Provide the [X, Y] coordinate of the cell's center where the given text is located.  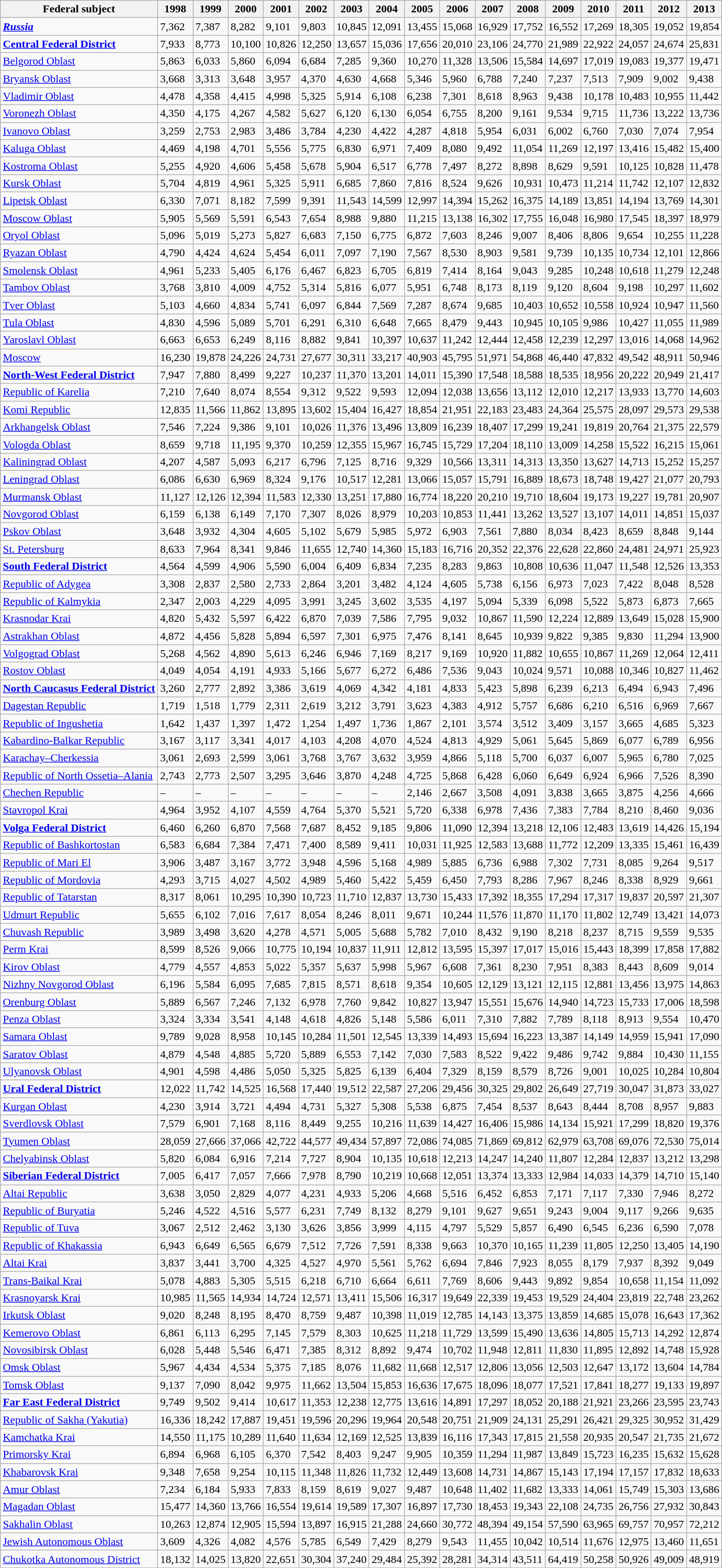
3,638 [175, 1193]
7,667 [704, 706]
5,246 [175, 1211]
17,832 [669, 1472]
6,494 [633, 688]
8,530 [458, 253]
10,025 [633, 1072]
8,282 [246, 27]
9,312 [317, 392]
9,169 [458, 653]
6,975 [387, 636]
7,909 [633, 79]
5,933 [246, 1489]
8,341 [246, 549]
5,584 [210, 984]
9,161 [528, 113]
3,157 [598, 723]
8,674 [458, 305]
9,739 [563, 253]
21,417 [704, 375]
6,422 [281, 619]
5,102 [317, 532]
4,790 [175, 253]
4,534 [246, 1368]
5,308 [387, 1106]
4,618 [317, 1019]
12,832 [704, 183]
Krasnodar Krai [79, 619]
3,498 [210, 932]
10,259 [317, 444]
16,980 [598, 218]
7,603 [458, 236]
4,115 [422, 1228]
8,218 [563, 932]
6,819 [422, 270]
2,347 [175, 601]
6,830 [351, 148]
72,530 [669, 1141]
2011 [633, 9]
5,166 [317, 671]
3,441 [210, 1263]
Omsk Oblast [79, 1368]
Ural Federal District [79, 1089]
15,729 [458, 444]
11,370 [351, 375]
4,820 [175, 619]
Perm Krai [79, 949]
4,524 [422, 740]
4,666 [704, 793]
18,397 [669, 218]
15,194 [704, 828]
10,359 [458, 1455]
4,797 [458, 1228]
6,159 [175, 514]
13,604 [669, 1368]
17,841 [598, 1385]
6,946 [351, 653]
5,454 [281, 253]
9,002 [669, 79]
5,375 [281, 1368]
11,655 [317, 549]
18,453 [492, 1507]
10,216 [387, 1124]
5,857 [528, 1228]
9,020 [175, 1315]
6,875 [458, 1106]
9,036 [704, 810]
54,868 [528, 357]
10,255 [669, 236]
11,566 [210, 410]
5,688 [387, 932]
74,085 [458, 1141]
28,059 [175, 1141]
4,516 [246, 1211]
7,476 [422, 636]
7,815 [317, 984]
4,624 [246, 253]
6,903 [458, 532]
8,579 [528, 1072]
21,951 [458, 410]
13,506 [492, 61]
69,076 [633, 1141]
15,749 [633, 1489]
19,710 [528, 496]
13,387 [563, 1036]
9,137 [175, 1385]
12,064 [669, 653]
8,606 [492, 1280]
13,770 [669, 392]
3,245 [351, 601]
13,619 [633, 828]
Tyumen Oblast [79, 1141]
5,448 [210, 1350]
21,288 [387, 1524]
8,629 [563, 166]
11,019 [422, 1315]
6,710 [351, 1280]
15,522 [633, 444]
5,586 [422, 1019]
7,599 [281, 200]
7,142 [387, 1054]
Krasnoyarsk Krai [79, 1298]
5,273 [246, 236]
5,757 [528, 706]
15,928 [704, 1350]
7,039 [351, 619]
4,630 [351, 79]
10,145 [281, 1036]
10,270 [422, 61]
19,451 [281, 1420]
9,806 [422, 828]
6,260 [210, 828]
14,427 [458, 1124]
6,239 [563, 688]
13,820 [246, 1559]
2,667 [458, 793]
14,710 [669, 1176]
4,107 [246, 810]
24,226 [246, 357]
15,967 [387, 444]
30,047 [633, 1089]
8,979 [387, 514]
29,573 [669, 410]
13,730 [422, 897]
15,694 [492, 1036]
Moscow Oblast [79, 218]
9,651 [528, 1211]
3,784 [317, 131]
Trans-Baikal Krai [79, 1280]
11,925 [458, 845]
11,729 [458, 1333]
37,240 [351, 1559]
7,016 [246, 915]
8,726 [563, 1072]
17,880 [387, 496]
10,244 [458, 915]
10,430 [669, 1054]
17,887 [246, 1420]
3,620 [246, 932]
21,989 [563, 44]
5,370 [351, 810]
14,426 [669, 828]
25,392 [422, 1559]
5,816 [351, 288]
18,399 [633, 949]
4,606 [246, 166]
4,819 [210, 183]
5,860 [246, 61]
2,864 [317, 584]
15,490 [528, 1333]
17,017 [528, 949]
3,810 [210, 288]
10,655 [563, 653]
5,515 [281, 1280]
6,102 [210, 915]
16,716 [458, 549]
Tula Oblast [79, 323]
Ulyanovsk Oblast [79, 1072]
6,956 [704, 740]
13,627 [598, 462]
7,246 [246, 1002]
15,551 [492, 1002]
5,960 [458, 79]
16,915 [351, 1524]
15,257 [704, 462]
7,536 [458, 671]
12,038 [458, 392]
4,599 [210, 566]
18,748 [598, 479]
12,101 [669, 253]
7,400 [317, 845]
9,986 [598, 323]
19,471 [704, 61]
19,343 [528, 1507]
7,583 [458, 1054]
6,549 [351, 1541]
3,341 [246, 740]
4,866 [458, 758]
16,116 [458, 1437]
6,486 [422, 671]
18,077 [528, 1385]
9,975 [281, 1385]
14,190 [704, 1245]
3,959 [422, 758]
8,217 [422, 653]
5,050 [281, 1072]
Sverdlovsk Oblast [79, 1124]
13,112 [528, 392]
14,851 [669, 514]
Chukotka Autonomous District [79, 1559]
6,705 [387, 270]
20,597 [669, 897]
Altai Republic [79, 1193]
4,248 [387, 776]
Chelyabinsk Oblast [79, 1158]
7,513 [598, 79]
5,522 [598, 601]
13,602 [317, 410]
9,846 [281, 549]
3,212 [351, 706]
14,061 [598, 1489]
1,437 [210, 723]
3,386 [281, 688]
14,867 [528, 1472]
19,596 [317, 1420]
28,281 [458, 1559]
5,637 [351, 967]
17,362 [704, 1315]
9,854 [598, 1280]
8,034 [563, 532]
10,734 [633, 253]
10,125 [633, 166]
9,285 [563, 270]
2,003 [210, 601]
11,807 [563, 1158]
2007 [492, 9]
9,789 [175, 1036]
16,774 [422, 496]
7,422 [633, 584]
17,656 [422, 44]
6,295 [246, 1333]
9,486 [563, 1054]
4,082 [246, 1541]
2,599 [246, 758]
6,968 [210, 1455]
7,097 [351, 253]
19,964 [387, 1420]
5,954 [492, 131]
6,086 [175, 479]
13,595 [458, 949]
Udmurt Republic [79, 915]
13,172 [633, 1368]
12,785 [458, 1315]
6,780 [669, 758]
8,643 [563, 1106]
7,951 [563, 967]
11,348 [317, 1472]
6,105 [246, 1455]
10,403 [528, 305]
5,458 [281, 166]
11,279 [669, 270]
12,094 [422, 392]
13,107 [598, 514]
6,853 [528, 1193]
12,905 [246, 1524]
9,883 [704, 1106]
18,277 [633, 1385]
15,733 [633, 1002]
15,921 [598, 1124]
Pskov Oblast [79, 532]
2,892 [246, 688]
16,230 [175, 357]
8,179 [598, 1263]
10,297 [669, 288]
8,963 [528, 96]
6,404 [422, 1072]
4,358 [210, 96]
9,474 [422, 1350]
14,805 [598, 1333]
4,764 [317, 810]
15,723 [598, 1455]
Federal subject [79, 9]
6,004 [317, 566]
15,397 [492, 949]
14,379 [633, 1176]
10,668 [422, 1176]
3,130 [281, 1228]
6,338 [458, 810]
3,295 [281, 776]
12,503 [563, 1368]
11,565 [210, 1298]
2000 [246, 9]
12,169 [351, 1437]
5,546 [246, 1350]
11,583 [281, 496]
10,203 [422, 514]
24,057 [633, 44]
50,926 [633, 1559]
13,339 [422, 1036]
8,715 [633, 932]
20,935 [598, 1437]
7,132 [281, 1002]
8,324 [281, 479]
21,375 [669, 427]
24,660 [422, 1524]
4,148 [281, 1019]
4,325 [281, 1263]
6,060 [528, 776]
15,900 [704, 619]
30,843 [704, 1507]
4,998 [281, 96]
2,773 [210, 776]
6,796 [317, 462]
37,066 [246, 1141]
28,097 [633, 410]
4,826 [351, 1019]
7,185 [317, 1368]
11,155 [704, 1054]
2002 [317, 9]
1,642 [175, 723]
8,958 [246, 1036]
3,991 [317, 601]
8,773 [210, 44]
7,237 [563, 79]
11,772 [563, 845]
6,246 [317, 653]
31,429 [704, 1420]
12,449 [422, 1472]
9,535 [704, 932]
2,512 [210, 1228]
10,985 [175, 1298]
7,057 [246, 1176]
3,952 [210, 810]
17,545 [633, 218]
14,073 [704, 915]
14,240 [528, 1158]
10,397 [387, 340]
6,310 [351, 323]
12,647 [598, 1368]
Republic of Adygea [79, 584]
13,262 [528, 514]
10,105 [563, 323]
7,240 [528, 79]
4,383 [458, 706]
9,880 [387, 218]
19,837 [633, 897]
12,526 [669, 566]
13,009 [563, 444]
7,385 [317, 1350]
18,355 [528, 897]
13,649 [633, 619]
8,524 [458, 183]
7,833 [281, 1489]
8,383 [598, 967]
4,725 [422, 776]
26,649 [563, 1089]
3,609 [175, 1541]
Kostroma Oblast [79, 166]
19,529 [563, 1298]
6,460 [175, 828]
1,254 [317, 723]
4,049 [175, 671]
8,237 [598, 932]
Republic of Mordovia [79, 880]
11,353 [317, 1402]
15,584 [528, 61]
13,859 [563, 1315]
8,460 [669, 810]
4,834 [246, 305]
6,231 [317, 1211]
21,921 [598, 1402]
29,456 [458, 1089]
9,685 [492, 305]
10,248 [598, 270]
9,120 [563, 288]
6,409 [351, 566]
10,483 [633, 96]
8,392 [669, 1263]
8,528 [704, 584]
19,854 [704, 27]
11,501 [351, 1036]
7,546 [175, 427]
5,432 [210, 619]
13,657 [351, 44]
12,051 [458, 1176]
12,224 [563, 619]
6,054 [422, 113]
19,173 [598, 496]
Orenburg Oblast [79, 1002]
7,287 [422, 305]
20,222 [633, 375]
16,568 [281, 1089]
18,132 [175, 1559]
7,310 [492, 1019]
17,440 [317, 1089]
10,346 [633, 671]
10,826 [281, 44]
13,353 [704, 566]
4,103 [317, 740]
17,752 [528, 27]
14,784 [704, 1368]
12,812 [422, 949]
4,027 [246, 880]
4,231 [317, 1193]
Chechen Republic [79, 793]
7,784 [598, 810]
16,317 [422, 1298]
Republic of Bashkortostan [79, 845]
17,675 [458, 1385]
6,971 [387, 148]
6,988 [528, 862]
10,473 [563, 183]
3,482 [387, 584]
5,904 [351, 166]
Smolensk Oblast [79, 270]
Magadan Oblast [79, 1507]
4,229 [246, 601]
Central Federal District [79, 44]
5,022 [281, 967]
16,215 [669, 444]
4,256 [669, 793]
2006 [458, 9]
12,866 [704, 253]
7,025 [704, 758]
2010 [598, 9]
7,362 [175, 27]
9,266 [669, 1211]
Kursk Oblast [79, 183]
8,619 [351, 1489]
18,305 [633, 27]
7,497 [458, 166]
13,455 [422, 27]
16,439 [704, 845]
13,947 [458, 1002]
4,970 [351, 1263]
5,782 [422, 932]
6,210 [598, 706]
7,384 [246, 845]
20,764 [633, 427]
51,971 [492, 357]
6,901 [210, 1124]
6,973 [563, 584]
6,037 [563, 758]
14,697 [563, 61]
29,325 [633, 1420]
North Caucasus Federal District [79, 688]
6,966 [633, 776]
5,701 [281, 323]
5,148 [387, 1019]
10,853 [458, 514]
3,602 [387, 601]
19,819 [598, 427]
8,423 [598, 532]
13,527 [563, 514]
13,375 [528, 1315]
10,390 [281, 897]
2,983 [246, 131]
4,207 [175, 462]
22,922 [598, 44]
10,828 [669, 166]
9,663 [458, 1245]
11,882 [528, 653]
10,042 [528, 1541]
14,724 [281, 1298]
8,449 [317, 1124]
11,214 [598, 183]
13,636 [563, 1333]
10,920 [492, 653]
Russia [79, 27]
6,683 [317, 236]
9,571 [563, 671]
5,569 [210, 218]
13,851 [598, 200]
62,979 [563, 1141]
16,375 [528, 200]
14,713 [633, 462]
5,459 [422, 880]
21,909 [492, 1420]
Far East Federal District [79, 1402]
16,427 [387, 410]
11,328 [458, 61]
5,677 [351, 671]
7,568 [281, 828]
3,259 [175, 131]
14,748 [669, 1350]
8,892 [387, 1350]
14,525 [246, 1089]
5,775 [317, 148]
46,440 [563, 357]
48,394 [492, 1524]
14,025 [210, 1559]
Volga Federal District [79, 828]
7,496 [704, 688]
6,597 [317, 636]
4,701 [246, 148]
11,442 [704, 96]
14,493 [458, 1036]
9,329 [422, 462]
5,357 [317, 967]
18,052 [528, 1402]
6,608 [458, 967]
7,125 [351, 462]
Vologda Oblast [79, 444]
9,176 [317, 479]
4,181 [422, 688]
7,190 [387, 253]
9,884 [633, 1054]
8,432 [492, 932]
5,762 [422, 1263]
12,583 [492, 845]
7,542 [317, 1455]
6,156 [528, 584]
Volgograd Oblast [79, 653]
7,749 [351, 1211]
12,115 [563, 984]
11,242 [458, 340]
6,218 [317, 1280]
18,096 [492, 1385]
7,567 [422, 253]
6,007 [598, 758]
11,989 [704, 323]
13,335 [633, 845]
5,998 [387, 967]
2,837 [210, 584]
19,781 [669, 496]
11,710 [351, 897]
71,869 [492, 1141]
7,214 [281, 1158]
Altai Krai [79, 1263]
4,197 [458, 601]
2008 [528, 9]
12,517 [458, 1368]
8,055 [563, 1263]
14,731 [492, 1472]
17,204 [492, 444]
8,164 [492, 270]
11,047 [598, 566]
49,154 [528, 1524]
13,897 [317, 1524]
7,210 [175, 392]
10,605 [458, 984]
7,727 [317, 1158]
2,743 [175, 776]
4,091 [528, 793]
14,723 [598, 1002]
6,748 [458, 288]
11,870 [528, 915]
6,113 [210, 1333]
4,559 [281, 810]
6,236 [633, 1228]
14,301 [704, 200]
8,604 [598, 288]
15,057 [458, 479]
3,721 [246, 1106]
16,239 [458, 427]
15,262 [492, 200]
6,686 [563, 706]
19,878 [210, 357]
23,483 [528, 410]
10,617 [281, 1402]
8,085 [633, 862]
Dagestan Republic [79, 706]
12,126 [210, 496]
11,895 [598, 1350]
7,171 [563, 1193]
50,946 [704, 357]
5,613 [281, 653]
2004 [387, 9]
23,266 [633, 1402]
17,294 [563, 897]
4,598 [210, 1072]
7,978 [317, 1176]
15,477 [175, 1507]
10,427 [633, 323]
3,486 [281, 131]
11,736 [633, 113]
20,907 [704, 496]
5,679 [351, 532]
7,150 [351, 236]
4,070 [387, 740]
5,972 [422, 532]
69,812 [528, 1141]
Ryazan Oblast [79, 253]
15,143 [563, 1472]
5,590 [281, 566]
9,028 [210, 1036]
9,243 [563, 1211]
8,283 [458, 566]
4,818 [458, 131]
4,872 [175, 636]
5,089 [246, 323]
4,095 [281, 601]
18,673 [563, 479]
19,241 [563, 427]
19,376 [704, 1124]
2,693 [210, 758]
12,209 [598, 845]
11,455 [492, 1541]
23,743 [704, 1402]
Republic of Ingushetia [79, 723]
4,342 [387, 688]
7,387 [210, 27]
9,414 [246, 1402]
13,350 [563, 462]
7,117 [598, 1193]
4,883 [210, 1280]
24,770 [528, 44]
21,558 [563, 1437]
5,700 [528, 758]
10,652 [563, 305]
5,516 [458, 1193]
Republic of Kalmykia [79, 601]
30,325 [492, 1089]
8,929 [669, 880]
9,749 [175, 1402]
12,889 [598, 619]
5,233 [210, 270]
6,370 [281, 1455]
9,892 [563, 1280]
8,182 [246, 200]
10,289 [246, 1437]
Novosibirsk Oblast [79, 1350]
Oryol Oblast [79, 236]
4,077 [281, 1193]
2,462 [246, 1228]
12,411 [704, 653]
5,206 [387, 1193]
11,441 [492, 514]
22,651 [281, 1559]
7,666 [281, 1176]
5,561 [387, 1263]
8,479 [458, 323]
15,986 [528, 1124]
7,235 [422, 566]
5,093 [246, 462]
5,869 [598, 740]
Kirov Oblast [79, 967]
25,291 [563, 1420]
9,863 [492, 566]
13,016 [633, 340]
10,031 [422, 845]
4,293 [175, 880]
16,048 [563, 218]
Irkutsk Oblast [79, 1315]
15,400 [704, 148]
9,534 [563, 113]
14,891 [458, 1402]
Kamchatka Krai [79, 1437]
11,402 [492, 1489]
4,124 [422, 584]
4,920 [210, 166]
3,260 [175, 688]
17,307 [387, 1507]
22,628 [563, 549]
7,010 [458, 932]
6,834 [387, 566]
6,872 [422, 236]
15,037 [704, 514]
47,832 [598, 357]
5,168 [387, 862]
6,663 [175, 340]
Karachay–Cherkessia [79, 758]
13,298 [704, 1158]
Chuvash Republic [79, 932]
4,830 [175, 323]
4,890 [246, 653]
17,755 [528, 218]
5,597 [246, 619]
10,804 [704, 1072]
4,175 [210, 113]
3,989 [175, 932]
Voronezh Oblast [79, 113]
5,268 [175, 653]
2,619 [317, 706]
11,651 [704, 1541]
6,924 [598, 776]
3,541 [246, 1019]
8,790 [351, 1176]
3,050 [210, 1193]
12,811 [528, 1350]
Republic of Tuva [79, 1228]
10,165 [528, 1245]
4,424 [210, 253]
6,778 [422, 166]
5,096 [175, 236]
12,022 [175, 1089]
18,633 [704, 1472]
17,269 [598, 27]
19,083 [633, 61]
12,217 [598, 392]
9,591 [598, 166]
9,742 [598, 1054]
6,196 [175, 984]
Republic of Khakassia [79, 1245]
7,409 [422, 148]
11,911 [387, 949]
4,278 [281, 932]
8,571 [351, 984]
5,863 [175, 61]
8,406 [563, 236]
18,407 [492, 427]
8,074 [246, 392]
13,504 [351, 1385]
7,330 [633, 1193]
9,185 [387, 828]
4,469 [175, 148]
8,118 [598, 1019]
18,604 [563, 496]
22,108 [563, 1507]
Republic of Tatarstan [79, 897]
15,713 [633, 1333]
15,390 [458, 375]
14,313 [528, 462]
6,417 [210, 1176]
17,019 [598, 61]
7,569 [387, 305]
8,499 [246, 375]
15,941 [669, 1036]
10,026 [317, 427]
6,611 [422, 1280]
4,267 [246, 113]
9,004 [598, 1211]
6,097 [317, 305]
9,190 [528, 932]
14,134 [563, 1124]
6,095 [246, 984]
3,201 [351, 584]
6,139 [387, 1072]
12,975 [633, 1541]
5,019 [210, 236]
7,414 [458, 270]
4,779 [175, 967]
5,655 [175, 915]
6,685 [351, 183]
13,975 [669, 984]
12,740 [351, 549]
5,103 [175, 305]
11,634 [317, 1437]
8,026 [351, 514]
2,101 [458, 723]
15,482 [669, 148]
15,506 [387, 1298]
18,535 [563, 375]
17,815 [528, 1437]
6,149 [246, 514]
6,130 [387, 113]
6,583 [175, 845]
16,745 [422, 444]
22,339 [492, 1298]
24,674 [669, 44]
4,564 [175, 566]
9,581 [528, 253]
6,755 [458, 113]
25,831 [704, 44]
3,574 [492, 723]
12,806 [492, 1368]
18,854 [422, 410]
4,017 [281, 740]
11,640 [281, 1437]
13,769 [669, 200]
9,543 [458, 1541]
18,588 [528, 375]
16,636 [422, 1385]
3,535 [422, 601]
5,894 [281, 636]
19,897 [704, 1385]
9,492 [492, 148]
9,626 [492, 183]
11,830 [563, 1350]
Republic of North Ossetia–Alania [79, 776]
13,460 [669, 1541]
29,802 [528, 1089]
9,671 [422, 915]
12,984 [563, 1176]
6,471 [281, 1350]
8,988 [351, 218]
15,676 [528, 1002]
2,311 [281, 706]
1,779 [246, 706]
6,002 [563, 131]
7,860 [387, 183]
9,144 [704, 532]
10,702 [458, 1350]
3,791 [387, 706]
19,614 [317, 1507]
16,929 [492, 27]
12,239 [563, 340]
Saratov Oblast [79, 1054]
6,428 [492, 776]
75,014 [704, 1141]
4,685 [669, 723]
13,616 [422, 1402]
4,562 [210, 653]
7,224 [210, 427]
9,842 [387, 1002]
8,080 [458, 148]
Arkhangelsk Oblast [79, 427]
7,640 [210, 392]
11,175 [210, 1437]
4,833 [458, 688]
12,525 [387, 1437]
48,911 [669, 357]
8,806 [598, 236]
4,326 [210, 1541]
3,906 [175, 862]
8,390 [704, 776]
4,557 [210, 967]
Tambov Oblast [79, 288]
7,816 [422, 183]
30,772 [458, 1524]
6,028 [175, 1350]
17,882 [704, 949]
8,913 [633, 1019]
3,870 [351, 776]
17,006 [669, 1002]
6,138 [210, 514]
5,914 [351, 96]
9,348 [175, 1472]
Novgorod Oblast [79, 514]
6,213 [598, 688]
13,421 [669, 915]
14,394 [458, 200]
6,249 [246, 340]
13,496 [387, 427]
7,591 [387, 1245]
3,856 [351, 1228]
1,518 [210, 706]
12,106 [563, 828]
14,258 [598, 444]
9,522 [351, 392]
11,092 [704, 1280]
17,090 [704, 1036]
20,548 [422, 1420]
6,516 [633, 706]
5,678 [317, 166]
9,830 [633, 636]
13,809 [422, 427]
17,317 [598, 897]
Siberian Federal District [79, 1176]
5,405 [246, 270]
9,198 [633, 288]
2013 [704, 9]
12,775 [387, 1402]
13,374 [492, 1176]
11,055 [669, 323]
17,343 [492, 1437]
3,875 [633, 793]
24,404 [598, 1298]
1998 [175, 9]
7,658 [210, 1472]
13,900 [704, 636]
43,511 [528, 1559]
2,777 [210, 688]
29,484 [387, 1559]
5,422 [387, 880]
7,687 [317, 828]
18,979 [704, 218]
Yaroslavl Oblast [79, 340]
3,313 [210, 79]
20,352 [492, 549]
16,302 [492, 218]
Republic of Sakha (Yakutia) [79, 1420]
7,964 [210, 549]
3,487 [210, 862]
11,478 [704, 166]
3,767 [351, 758]
9,354 [422, 984]
Rostov Oblast [79, 671]
7,561 [492, 532]
7,329 [458, 1072]
6,565 [246, 1245]
8,522 [492, 1054]
49,009 [669, 1559]
5,738 [492, 584]
7,846 [492, 1263]
5,827 [281, 236]
11,228 [704, 236]
13,212 [669, 1158]
13,608 [458, 1472]
20,949 [669, 375]
23,106 [492, 44]
48,919 [704, 1559]
Primorsky Krai [79, 1455]
3,957 [281, 79]
5,911 [317, 183]
18,820 [669, 1124]
5,828 [246, 636]
22,860 [598, 549]
45,795 [458, 357]
5,339 [528, 601]
4,929 [492, 740]
5,314 [317, 288]
7,005 [175, 1176]
11,826 [351, 1472]
12,330 [317, 496]
14,940 [563, 1002]
15,461 [669, 845]
7,793 [492, 880]
9,502 [210, 1402]
5,255 [175, 166]
16,554 [281, 1507]
10,263 [175, 1524]
4,208 [351, 740]
23,819 [633, 1298]
11,195 [246, 444]
9,559 [669, 932]
8,141 [458, 636]
8,312 [351, 1350]
5,005 [351, 932]
Republic of Karelia [79, 392]
Astrakhan Oblast [79, 636]
2,146 [422, 793]
9,370 [281, 444]
10,558 [598, 305]
6,789 [669, 740]
24,131 [528, 1420]
3,772 [281, 862]
6,788 [492, 79]
4,912 [492, 706]
8,200 [492, 113]
17,521 [563, 1385]
2012 [669, 9]
6,694 [458, 1263]
8,898 [528, 166]
Republic of Mari El [79, 862]
10,517 [351, 479]
4,198 [210, 148]
10,398 [387, 1315]
11,590 [528, 619]
4,731 [317, 1106]
12,545 [387, 1036]
6,590 [669, 1228]
7,361 [492, 967]
5,118 [492, 758]
10,566 [458, 462]
10,808 [528, 566]
1999 [210, 9]
11,576 [492, 915]
5,577 [281, 1211]
9,001 [598, 1072]
10,514 [563, 1541]
8,537 [528, 1106]
22,376 [528, 549]
11,732 [387, 1472]
10,939 [528, 636]
11,215 [422, 218]
10,723 [317, 897]
7,923 [528, 1263]
14,685 [598, 1315]
7,654 [317, 218]
6,861 [175, 1333]
3,668 [175, 79]
6,450 [458, 880]
6,033 [210, 61]
15,791 [492, 479]
6,094 [281, 61]
15,632 [669, 1455]
63,965 [598, 1524]
9,391 [317, 200]
19,133 [669, 1385]
5,521 [387, 810]
6,736 [492, 862]
5,905 [175, 218]
5,327 [351, 1106]
10,024 [528, 671]
50,258 [598, 1559]
6,084 [210, 1158]
9,117 [633, 1211]
Penza Oblast [79, 1019]
13,201 [387, 375]
4,422 [387, 131]
6,108 [387, 96]
1,472 [281, 723]
9,517 [704, 862]
8,210 [633, 810]
24,735 [598, 1507]
13,839 [422, 1437]
Kurgan Oblast [79, 1106]
27,666 [210, 1141]
6,873 [669, 601]
16,406 [492, 1124]
7,586 [387, 619]
3,619 [317, 688]
21,077 [669, 479]
19,649 [458, 1298]
3,512 [528, 723]
8,452 [351, 828]
5,885 [458, 862]
4,576 [281, 1541]
3,837 [175, 1263]
20,793 [704, 479]
15,853 [387, 1385]
6,545 [598, 1228]
22,748 [669, 1298]
13,736 [704, 113]
9,905 [422, 1455]
8,303 [351, 1333]
27,677 [317, 357]
11,239 [563, 1245]
12,458 [528, 340]
12,197 [598, 148]
10,295 [246, 897]
10,924 [633, 305]
13,066 [422, 479]
5,645 [563, 740]
9,027 [387, 1489]
5,741 [281, 305]
9,411 [387, 845]
13,218 [528, 828]
8,317 [175, 897]
5,061 [528, 740]
10,194 [317, 949]
20,751 [458, 1420]
15,183 [422, 549]
64,419 [563, 1559]
16,235 [633, 1455]
17,194 [598, 1472]
2,829 [246, 1193]
24,481 [633, 549]
12,107 [669, 183]
30,952 [669, 1420]
11,127 [175, 496]
Amur Oblast [79, 1489]
16,643 [669, 1315]
17,157 [633, 1472]
6,272 [387, 671]
13,411 [351, 1298]
4,069 [351, 688]
6,648 [387, 323]
22,183 [492, 410]
4,527 [317, 1263]
10,637 [422, 340]
6,664 [387, 1280]
4,964 [175, 810]
7,285 [351, 61]
15,433 [458, 897]
15,252 [669, 462]
72,212 [704, 1524]
12,444 [492, 340]
72,086 [422, 1141]
6,543 [281, 218]
33,217 [387, 357]
10,088 [598, 671]
15,140 [704, 1176]
18,956 [598, 375]
Khabarovsk Krai [79, 1472]
9,715 [598, 113]
2,753 [210, 131]
15,303 [669, 1489]
8,903 [492, 253]
10,625 [387, 1333]
5,529 [492, 1228]
8,195 [246, 1315]
8,076 [351, 1368]
10,370 [492, 1245]
11,802 [598, 915]
19,227 [633, 496]
3,646 [317, 776]
1,719 [175, 706]
4,009 [246, 288]
9,654 [633, 236]
19,427 [633, 479]
17,730 [458, 1507]
20,188 [563, 1402]
Kaluga Oblast [79, 148]
9,014 [704, 967]
18,110 [528, 444]
Vladimir Oblast [79, 96]
4,582 [281, 113]
10,845 [351, 27]
11,662 [317, 1385]
63,708 [598, 1141]
19,512 [351, 1089]
8,526 [210, 949]
4,191 [246, 671]
4,901 [175, 1072]
23,262 [704, 1298]
Bryansk Oblast [79, 79]
15,061 [704, 444]
1,736 [387, 723]
34,314 [492, 1559]
4,502 [281, 880]
12,284 [598, 1158]
10,470 [704, 1019]
8,444 [598, 1106]
9,554 [669, 1019]
Murmansk Oblast [79, 496]
14,603 [704, 392]
5,094 [492, 601]
11,602 [704, 288]
13,933 [633, 392]
8,609 [669, 967]
7,169 [387, 653]
6,775 [387, 236]
21,735 [669, 1437]
16,552 [563, 27]
14,194 [633, 200]
4,370 [317, 79]
South Federal District [79, 566]
21,672 [704, 1437]
7,512 [317, 1245]
7,947 [175, 375]
Belgorod Oblast [79, 61]
7,760 [351, 1002]
13,251 [351, 496]
7,302 [563, 862]
8,759 [317, 1315]
8,848 [669, 532]
19,377 [669, 61]
20,296 [351, 1420]
14,068 [669, 340]
5,423 [492, 688]
6,330 [175, 200]
7,145 [281, 1333]
5,591 [246, 218]
24,731 [281, 357]
5,538 [422, 1106]
Stavropol Krai [79, 810]
6,653 [210, 340]
8,230 [528, 967]
Ivanovo Oblast [79, 131]
9,627 [492, 1211]
12,010 [563, 392]
12,129 [492, 984]
26,756 [633, 1507]
5,965 [633, 758]
2003 [351, 9]
5,951 [422, 288]
5,323 [704, 723]
13,766 [246, 1507]
4,906 [246, 566]
5,460 [351, 880]
14,863 [704, 984]
3,932 [210, 532]
22,579 [704, 427]
10,947 [669, 305]
7,731 [598, 862]
13,416 [633, 148]
7,436 [528, 810]
11,560 [704, 305]
13,121 [528, 984]
9,255 [351, 1124]
49,542 [633, 357]
9,007 [528, 236]
9,661 [704, 880]
Kabardino-Balkar Republic [79, 740]
6,120 [351, 113]
11,948 [492, 1350]
8,048 [669, 584]
11,462 [704, 671]
6,031 [528, 131]
11,805 [598, 1245]
11,170 [563, 915]
57,897 [387, 1141]
7,946 [669, 1193]
7,471 [281, 845]
16,336 [175, 1420]
6,291 [317, 323]
Samara Oblast [79, 1036]
20,547 [633, 1437]
19,589 [351, 1507]
24,364 [563, 410]
4,494 [281, 1106]
12,248 [704, 270]
7,168 [246, 1124]
26,421 [598, 1420]
11,862 [246, 410]
7,170 [281, 514]
14,959 [633, 1036]
7,074 [669, 131]
12,238 [351, 1402]
7,617 [281, 915]
14,934 [246, 1298]
29,538 [704, 410]
4,054 [210, 671]
10,648 [458, 1489]
12,997 [422, 200]
23,595 [669, 1402]
30,311 [351, 357]
5,785 [317, 1541]
Tomsk Oblast [79, 1385]
11,090 [458, 828]
3,715 [210, 880]
6,467 [317, 270]
Komi Republic [79, 410]
15,443 [598, 949]
3,838 [563, 793]
1,397 [246, 723]
5,825 [351, 1072]
7,726 [351, 1245]
6,894 [175, 1455]
8,042 [246, 1385]
8,119 [528, 288]
10,100 [246, 44]
19,052 [669, 27]
7,882 [528, 1019]
7,383 [563, 810]
9,822 [563, 636]
5,820 [175, 1158]
4,478 [175, 96]
49,434 [351, 1141]
4,287 [422, 131]
15,016 [563, 949]
24,971 [669, 549]
4,456 [210, 636]
3,999 [387, 1228]
8,011 [387, 915]
8,054 [317, 915]
20,210 [492, 496]
2,507 [246, 776]
1,497 [351, 723]
8,286 [528, 880]
16,223 [528, 1036]
13,138 [458, 218]
12,571 [317, 1298]
9,264 [669, 862]
10,115 [281, 1472]
Tver Oblast [79, 305]
15,594 [281, 1524]
3,626 [317, 1228]
8,403 [351, 1455]
7,933 [175, 44]
3,948 [317, 862]
14,550 [175, 1437]
North-West Federal District [79, 375]
9,032 [458, 619]
12,355 [351, 444]
70,957 [669, 1524]
17,858 [669, 949]
10,178 [598, 96]
9,254 [246, 1472]
12,835 [175, 410]
15,068 [458, 27]
7,023 [598, 584]
Nizhny Novgorod Oblast [79, 984]
8,248 [210, 1315]
15,628 [704, 1455]
3,409 [563, 723]
16,889 [528, 479]
7,937 [633, 1263]
6,184 [210, 1489]
13,456 [633, 984]
14,962 [704, 340]
8,633 [175, 549]
27,719 [598, 1089]
15,028 [669, 619]
7,789 [563, 1019]
9,247 [387, 1455]
7,307 [317, 514]
9,360 [387, 61]
6,098 [563, 601]
4,486 [246, 1072]
7,078 [704, 1228]
11,676 [598, 1541]
9,422 [528, 1054]
4,522 [210, 1211]
5,985 [387, 532]
3,508 [492, 793]
9,718 [210, 444]
4,752 [281, 288]
8,589 [351, 845]
6,844 [351, 305]
5,346 [422, 79]
12,213 [458, 1158]
44,577 [317, 1141]
10,837 [351, 949]
3,067 [175, 1228]
8,470 [281, 1315]
14,292 [669, 1333]
9,635 [704, 1211]
6,452 [492, 1193]
14,247 [492, 1158]
8,708 [633, 1106]
4,304 [246, 532]
18,242 [210, 1420]
27,206 [422, 1089]
13,056 [528, 1368]
3,117 [210, 740]
15,078 [633, 1315]
11,054 [528, 148]
4,548 [210, 1054]
17,548 [492, 375]
6,823 [351, 270]
Moscow [79, 357]
3,623 [422, 706]
2,580 [246, 584]
11,218 [422, 1333]
14,189 [563, 200]
16,897 [422, 1507]
4,660 [210, 305]
5,078 [175, 1280]
7,526 [669, 776]
10,775 [281, 949]
8,882 [317, 340]
7,454 [492, 1106]
11,376 [351, 427]
6,176 [281, 270]
6,217 [281, 462]
13,222 [669, 113]
6,553 [351, 1054]
9,803 [317, 27]
15,036 [387, 44]
13,311 [492, 462]
12,281 [387, 479]
25,923 [704, 549]
Kaliningrad Oblast [79, 462]
10,931 [528, 183]
4,434 [210, 1368]
14,599 [387, 200]
2005 [422, 9]
8,443 [633, 967]
Leningrad Oblast [79, 479]
15,404 [351, 410]
14,033 [598, 1176]
St. Petersburg [79, 549]
5,898 [528, 688]
11,154 [669, 1280]
7,769 [458, 1280]
Lipetsk Oblast [79, 200]
69,757 [633, 1524]
18,598 [704, 1002]
31,873 [669, 1089]
8,061 [210, 897]
2009 [563, 9]
6,679 [281, 1245]
9,227 [281, 375]
4,879 [175, 1054]
4,571 [317, 932]
12,297 [598, 340]
10,636 [563, 566]
Jewish Autonomous Oblast [79, 1541]
42,722 [281, 1141]
9,049 [704, 1263]
Sakhalin Oblast [79, 1524]
13,688 [528, 845]
5,305 [246, 1280]
8,132 [387, 1211]
40,903 [422, 357]
13,405 [669, 1245]
4,885 [246, 1054]
5,556 [281, 148]
13,599 [492, 1333]
10,955 [669, 96]
11,548 [633, 566]
2,733 [281, 584]
4,813 [458, 740]
7,685 [281, 984]
17,392 [492, 897]
5,704 [175, 183]
11,639 [422, 1124]
11,543 [351, 200]
30,304 [317, 1559]
12,881 [598, 984]
Republic of Buryatia [79, 1211]
6,567 [210, 1002]
10,219 [387, 1176]
18,220 [458, 496]
6,238 [422, 96]
13,686 [704, 1489]
3,308 [175, 584]
12,749 [633, 915]
27,932 [669, 1507]
6,916 [246, 1158]
9,066 [246, 949]
12,483 [598, 828]
33,027 [704, 1089]
9,386 [246, 427]
9,841 [351, 340]
25,575 [598, 410]
11,987 [528, 1455]
12,091 [387, 27]
4,415 [246, 96]
7,234 [175, 1489]
4,350 [175, 113]
8,716 [387, 462]
10,658 [633, 1280]
20,010 [458, 44]
13,656 [492, 392]
8,599 [175, 949]
7,429 [387, 1541]
57,590 [563, 1524]
6,630 [210, 479]
21,307 [704, 897]
19,453 [528, 1298]
7,090 [210, 1385]
9,593 [387, 392]
14,149 [598, 1036]
17,297 [492, 1402]
5,873 [633, 601]
4,853 [246, 967]
10,237 [317, 375]
11,668 [422, 1368]
5,868 [458, 776]
8,957 [669, 1106]
8,645 [492, 636]
9,385 [598, 636]
Kemerovo Oblast [79, 1333]
3,632 [387, 758]
7,954 [704, 131]
13,895 [281, 410]
6,760 [598, 131]
3,700 [246, 1263]
7,967 [563, 880]
5,627 [317, 113]
12,892 [633, 1350]
6,490 [563, 1228]
7,795 [422, 619]
8,173 [492, 288]
6,517 [387, 166]
10,945 [528, 323]
14,143 [492, 1315]
13,849 [563, 1455]
3,914 [210, 1106]
4,587 [210, 462]
7,071 [210, 200]
3,334 [210, 1019]
8,904 [351, 1158]
1,867 [422, 723]
2001 [281, 9]
22,587 [387, 1089]
8,554 [281, 392]
3,324 [175, 1019]
